Detect which cell encompasses the target text, then output its (x, y) center coordinate. 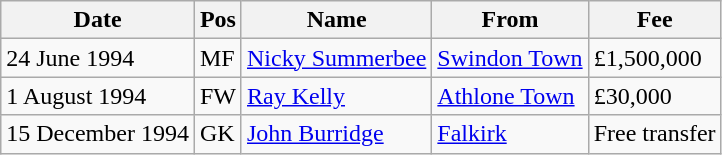
Name (336, 20)
MF (218, 58)
1 August 1994 (98, 96)
£30,000 (654, 96)
Athlone Town (510, 96)
Falkirk (510, 134)
GK (218, 134)
Free transfer (654, 134)
Ray Kelly (336, 96)
From (510, 20)
FW (218, 96)
£1,500,000 (654, 58)
Swindon Town (510, 58)
John Burridge (336, 134)
15 December 1994 (98, 134)
Date (98, 20)
24 June 1994 (98, 58)
Pos (218, 20)
Nicky Summerbee (336, 58)
Fee (654, 20)
